Return [x, y] of the center of cell containing provided text 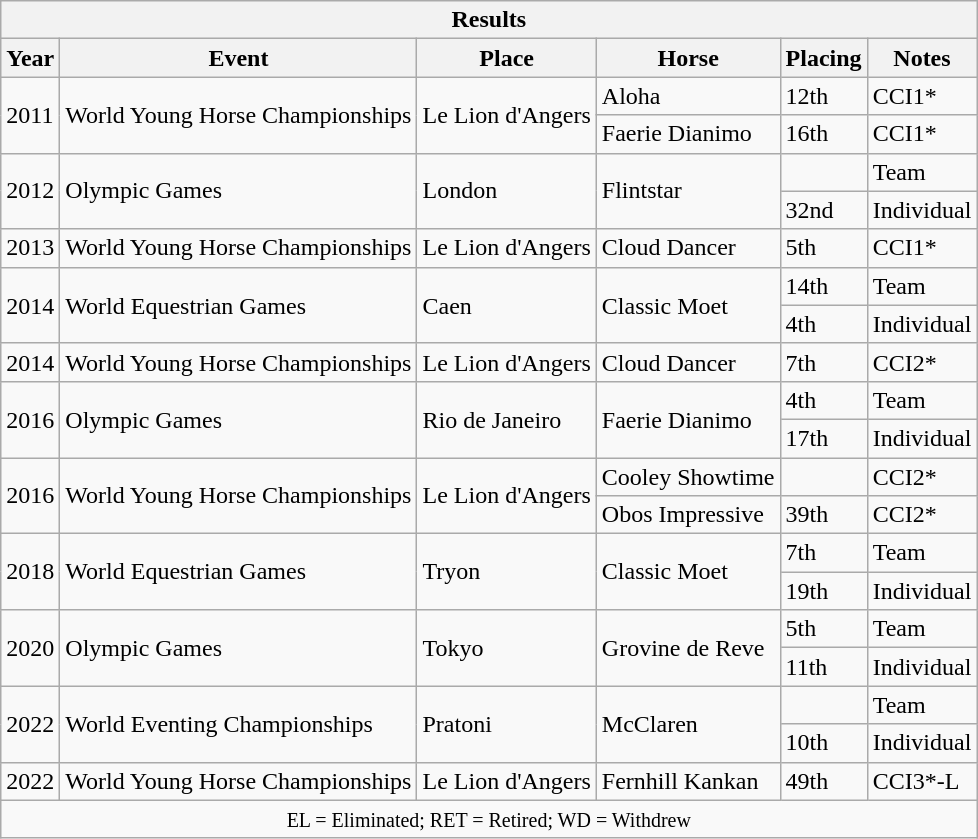
Tokyo [506, 648]
Aloha [688, 96]
2020 [30, 648]
2011 [30, 115]
Obos Impressive [688, 515]
14th [824, 286]
Placing [824, 58]
Notes [922, 58]
Tryon [506, 572]
19th [824, 591]
Place [506, 58]
16th [824, 134]
2012 [30, 191]
Cooley Showtime [688, 477]
10th [824, 743]
32nd [824, 210]
London [506, 191]
12th [824, 96]
Results [489, 20]
49th [824, 781]
Year [30, 58]
Horse [688, 58]
11th [824, 667]
2018 [30, 572]
Event [238, 58]
World Eventing Championships [238, 724]
EL = Eliminated; RET = Retired; WD = Withdrew [489, 819]
Pratoni [506, 724]
Grovine de Reve [688, 648]
17th [824, 438]
Caen [506, 305]
Fernhill Kankan [688, 781]
2013 [30, 248]
McClaren [688, 724]
Flintstar [688, 191]
CCI3*-L [922, 781]
39th [824, 515]
Rio de Janeiro [506, 419]
